Capture the cell that displays the provided text and extract its (X, Y) central coordinate. 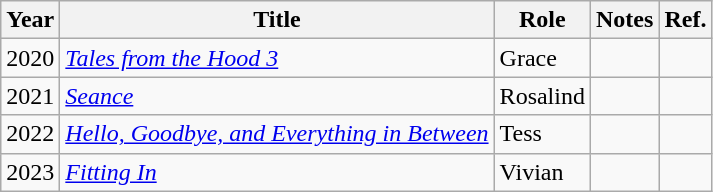
2021 (30, 96)
Grace (542, 58)
2020 (30, 58)
Tess (542, 134)
Fitting In (277, 172)
Hello, Goodbye, and Everything in Between (277, 134)
Role (542, 20)
Seance (277, 96)
Tales from the Hood 3 (277, 58)
Ref. (686, 20)
Title (277, 20)
Vivian (542, 172)
Year (30, 20)
Rosalind (542, 96)
2022 (30, 134)
2023 (30, 172)
Notes (624, 20)
